Detect which cell encompasses the target text, then output its [X, Y] center coordinate. 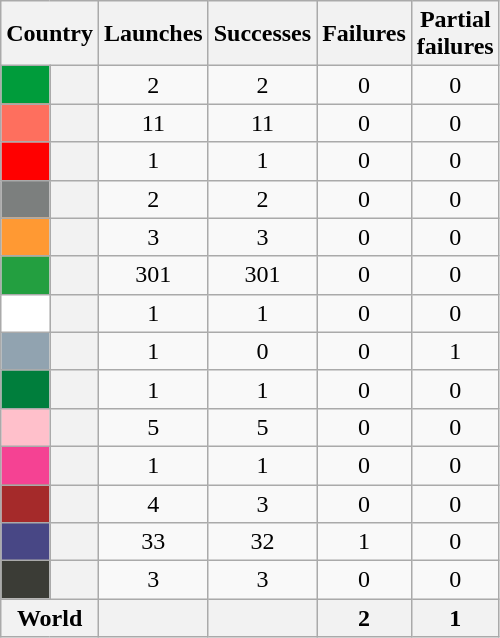
Successes [262, 34]
Launches [153, 34]
World [50, 618]
4 [153, 503]
Country [50, 34]
32 [262, 542]
Partial failures [455, 34]
33 [153, 542]
Failures [364, 34]
